Provide the [x, y] coordinate of the cell's center where the given text is located.  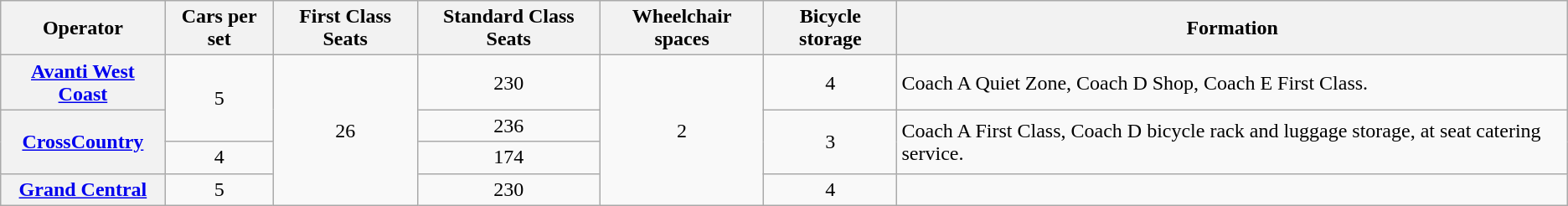
Bicycle storage [831, 28]
Cars per set [219, 28]
Formation [1232, 28]
Wheelchair spaces [682, 28]
3 [831, 142]
2 [682, 131]
Standard Class Seats [508, 28]
Grand Central [83, 189]
CrossCountry [83, 142]
Coach A Quiet Zone, Coach D Shop, Coach E First Class. [1232, 82]
First Class Seats [345, 28]
174 [508, 157]
236 [508, 126]
Operator [83, 28]
Coach A First Class, Coach D bicycle rack and luggage storage, at seat catering service. [1232, 142]
Avanti West Coast [83, 82]
26 [345, 131]
